Scan for the cell matching the given text and deliver its [x, y] coordinate at center. 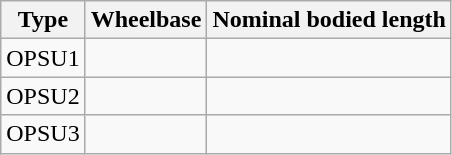
OPSU3 [43, 134]
OPSU2 [43, 96]
Nominal bodied length [329, 20]
Type [43, 20]
OPSU1 [43, 58]
Wheelbase [146, 20]
